Scan for the cell matching the given text and deliver its [X, Y] coordinate at center. 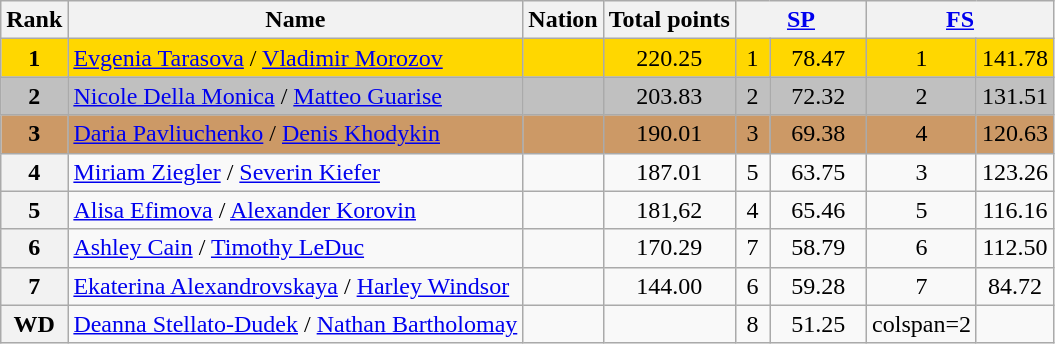
78.47 [818, 58]
Ashley Cain / Timothy LeDuc [296, 248]
Evgenia Tarasova / Vladimir Morozov [296, 58]
203.83 [669, 96]
SP [800, 20]
8 [752, 324]
Miriam Ziegler / Severin Kiefer [296, 172]
Nicole Della Monica / Matteo Guarise [296, 96]
141.78 [1014, 58]
59.28 [818, 286]
123.26 [1014, 172]
Nation [563, 20]
116.16 [1014, 210]
Ekaterina Alexandrovskaya / Harley Windsor [296, 286]
58.79 [818, 248]
181,62 [669, 210]
69.38 [818, 134]
65.46 [818, 210]
Deanna Stellato-Dudek / Nathan Bartholomay [296, 324]
Name [296, 20]
112.50 [1014, 248]
Alisa Efimova / Alexander Korovin [296, 210]
63.75 [818, 172]
WD [34, 324]
FS [960, 20]
220.25 [669, 58]
144.00 [669, 286]
51.25 [818, 324]
190.01 [669, 134]
Daria Pavliuchenko / Denis Khodykin [296, 134]
170.29 [669, 248]
84.72 [1014, 286]
colspan=2 [922, 324]
187.01 [669, 172]
Rank [34, 20]
120.63 [1014, 134]
Total points [669, 20]
131.51 [1014, 96]
72.32 [818, 96]
